Return the [X, Y] coordinate for the center point of the cell that contains the specified text.  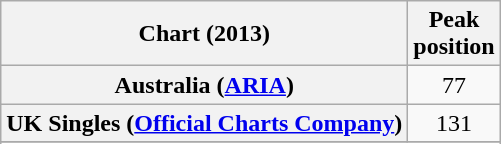
Peakposition [454, 34]
UK Singles (Official Charts Company) [204, 123]
77 [454, 85]
Chart (2013) [204, 34]
131 [454, 123]
Australia (ARIA) [204, 85]
